Provide the [X, Y] coordinate of the cell's center where the given text is located.  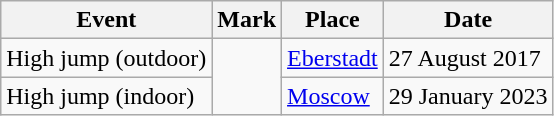
29 January 2023 [468, 96]
Place [333, 20]
Eberstadt [333, 58]
High jump (indoor) [106, 96]
Date [468, 20]
High jump (outdoor) [106, 58]
27 August 2017 [468, 58]
Event [106, 20]
Moscow [333, 96]
Mark [247, 20]
